Find where the given text appears and provide that cell's center as (X, Y) coordinate. 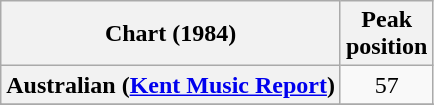
Chart (1984) (171, 34)
Australian (Kent Music Report) (171, 85)
Peakposition (386, 34)
57 (386, 85)
